Find where the given text appears and provide that cell's center as (X, Y) coordinate. 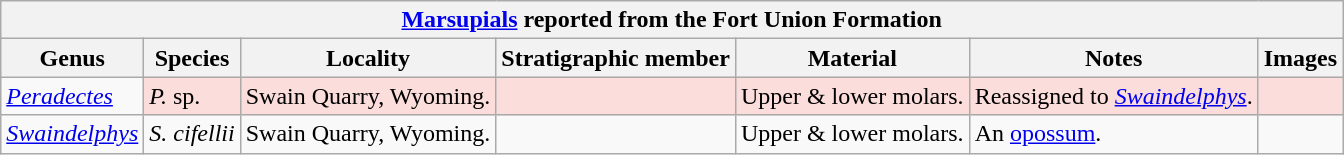
Peradectes (72, 96)
Stratigraphic member (616, 58)
Genus (72, 58)
Marsupials reported from the Fort Union Formation (672, 20)
Locality (368, 58)
An opossum. (1114, 134)
S. cifellii (192, 134)
Material (852, 58)
Species (192, 58)
Swaindelphys (72, 134)
Images (1300, 58)
Notes (1114, 58)
Reassigned to Swaindelphys. (1114, 96)
P. sp. (192, 96)
